Return [x, y] of the center of cell containing provided text 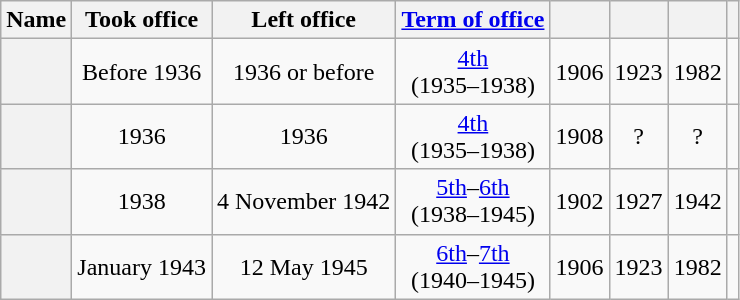
1908 [580, 136]
Before 1936 [142, 72]
1902 [580, 202]
1942 [698, 202]
January 1943 [142, 266]
6th–7th(1940–1945) [473, 266]
Left office [304, 20]
12 May 1945 [304, 266]
1936 or before [304, 72]
Took office [142, 20]
Name [36, 20]
5th–6th(1938–1945) [473, 202]
Term of office [473, 20]
4 November 1942 [304, 202]
1938 [142, 202]
1927 [638, 202]
